Locate the cell with the specified text and output its (x, y) center coordinate. 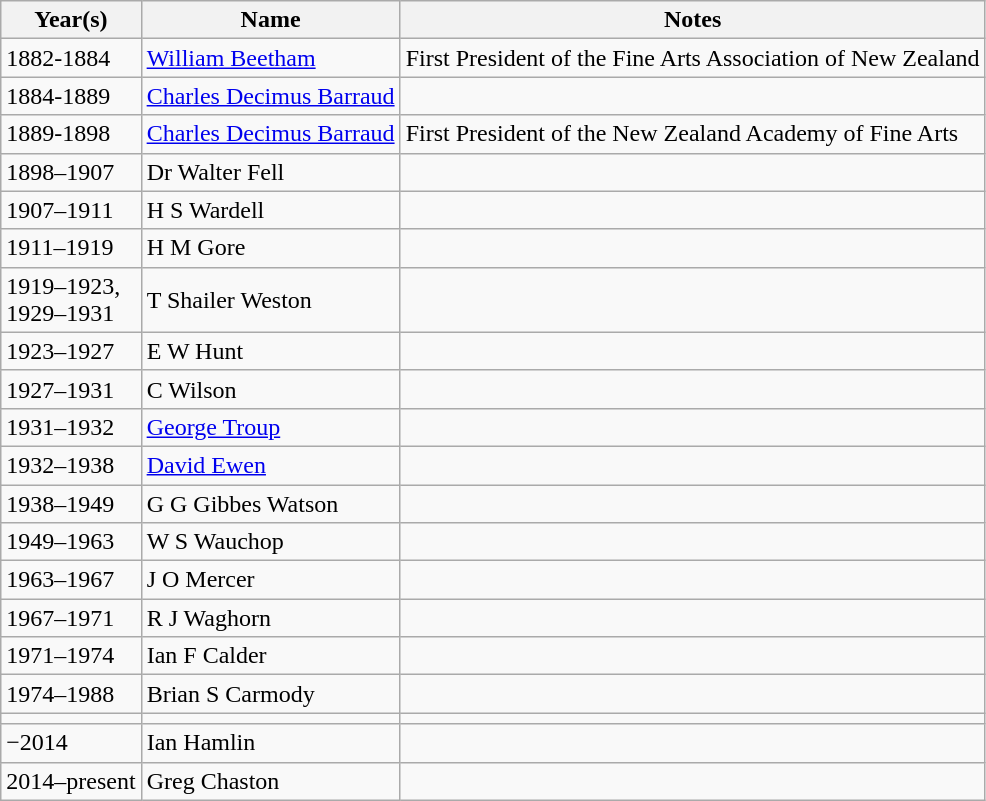
Ian F Calder (270, 656)
1971–1974 (71, 656)
Year(s) (71, 20)
Dr Walter Fell (270, 172)
Name (270, 20)
1889-1898 (71, 134)
Notes (692, 20)
1927–1931 (71, 389)
1907–1911 (71, 210)
1931–1932 (71, 427)
2014–present (71, 781)
1898–1907 (71, 172)
E W Hunt (270, 351)
1949–1963 (71, 542)
1963–1967 (71, 580)
1967–1971 (71, 618)
Brian S Carmody (270, 694)
First President of the New Zealand Academy of Fine Arts (692, 134)
1938–1949 (71, 503)
H M Gore (270, 248)
1923–1927 (71, 351)
David Ewen (270, 465)
William Beetham (270, 58)
T Shailer Weston (270, 300)
W S Wauchop (270, 542)
R J Waghorn (270, 618)
First President of the Fine Arts Association of New Zealand (692, 58)
−2014 (71, 743)
1974–1988 (71, 694)
Ian Hamlin (270, 743)
G G Gibbes Watson (270, 503)
J O Mercer (270, 580)
1919–1923,1929–1931 (71, 300)
C Wilson (270, 389)
1932–1938 (71, 465)
1882-1884 (71, 58)
Greg Chaston (270, 781)
H S Wardell (270, 210)
George Troup (270, 427)
1884-1889 (71, 96)
1911–1919 (71, 248)
